Search for the cell housing the specified text and yield its [x, y] center coordinate. 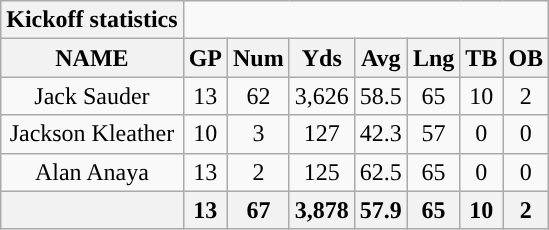
Jack Sauder [92, 96]
Avg [380, 58]
57 [433, 134]
Lng [433, 58]
Jackson Kleather [92, 134]
Kickoff statistics [92, 20]
3,878 [322, 210]
57.9 [380, 210]
62.5 [380, 172]
Num [259, 58]
3,626 [322, 96]
Alan Anaya [92, 172]
GP [205, 58]
127 [322, 134]
Yds [322, 58]
58.5 [380, 96]
TB [482, 58]
67 [259, 210]
42.3 [380, 134]
3 [259, 134]
NAME [92, 58]
OB [526, 58]
125 [322, 172]
62 [259, 96]
